Determine the [X, Y] coordinate at the center of the cell enclosing the given text.  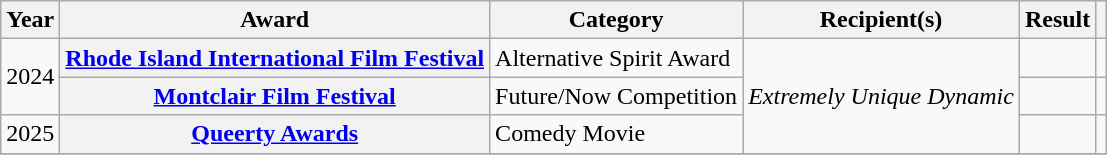
Year [30, 20]
Result [1057, 20]
Queerty Awards [275, 134]
Recipient(s) [882, 20]
Alternative Spirit Award [616, 58]
Comedy Movie [616, 134]
2025 [30, 134]
Future/Now Competition [616, 96]
Montclair Film Festival [275, 96]
Category [616, 20]
Award [275, 20]
Rhode Island International Film Festival [275, 58]
Extremely Unique Dynamic [882, 96]
2024 [30, 77]
